From the cell containing the given text, extract its center point as [X, Y] coordinate. 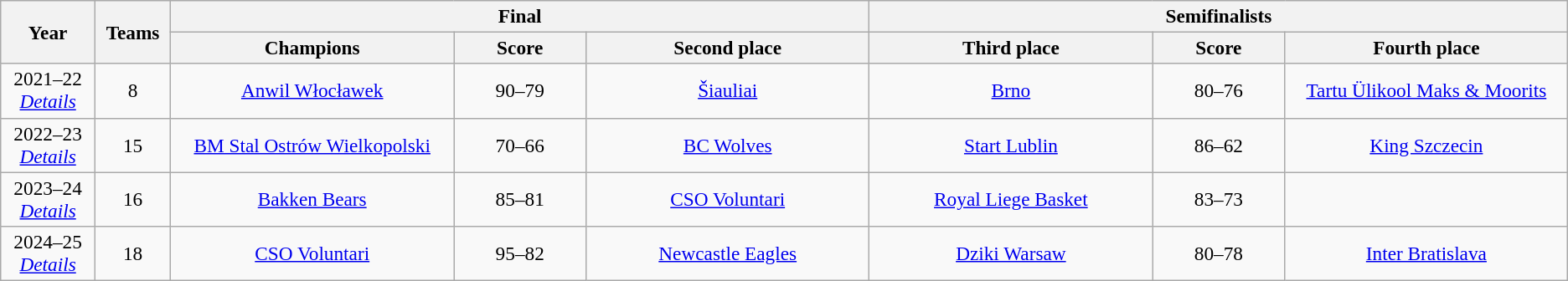
Champions [312, 48]
Inter Bratislava [1426, 253]
2024–25Details [49, 253]
Dziki Warsaw [1011, 253]
Newcastle Eagles [728, 253]
Brno [1011, 90]
70–66 [520, 146]
8 [132, 90]
Final [520, 16]
95–82 [520, 253]
Start Lublin [1011, 146]
Royal Liege Basket [1011, 199]
Anwil Włocławek [312, 90]
85–81 [520, 199]
90–79 [520, 90]
15 [132, 146]
King Szczecin [1426, 146]
83–73 [1219, 199]
Teams [132, 32]
Second place [728, 48]
80–76 [1219, 90]
Semifinalists [1219, 16]
Year [49, 32]
2021–22Details [49, 90]
16 [132, 199]
BC Wolves [728, 146]
Šiauliai [728, 90]
80–78 [1219, 253]
BM Stal Ostrów Wielkopolski [312, 146]
Third place [1011, 48]
Tartu Ülikool Maks & Moorits [1426, 90]
Bakken Bears [312, 199]
2022–23Details [49, 146]
18 [132, 253]
Fourth place [1426, 48]
86–62 [1219, 146]
2023–24Details [49, 199]
